Determine the (x, y) coordinate at the center of the cell enclosing the given text.  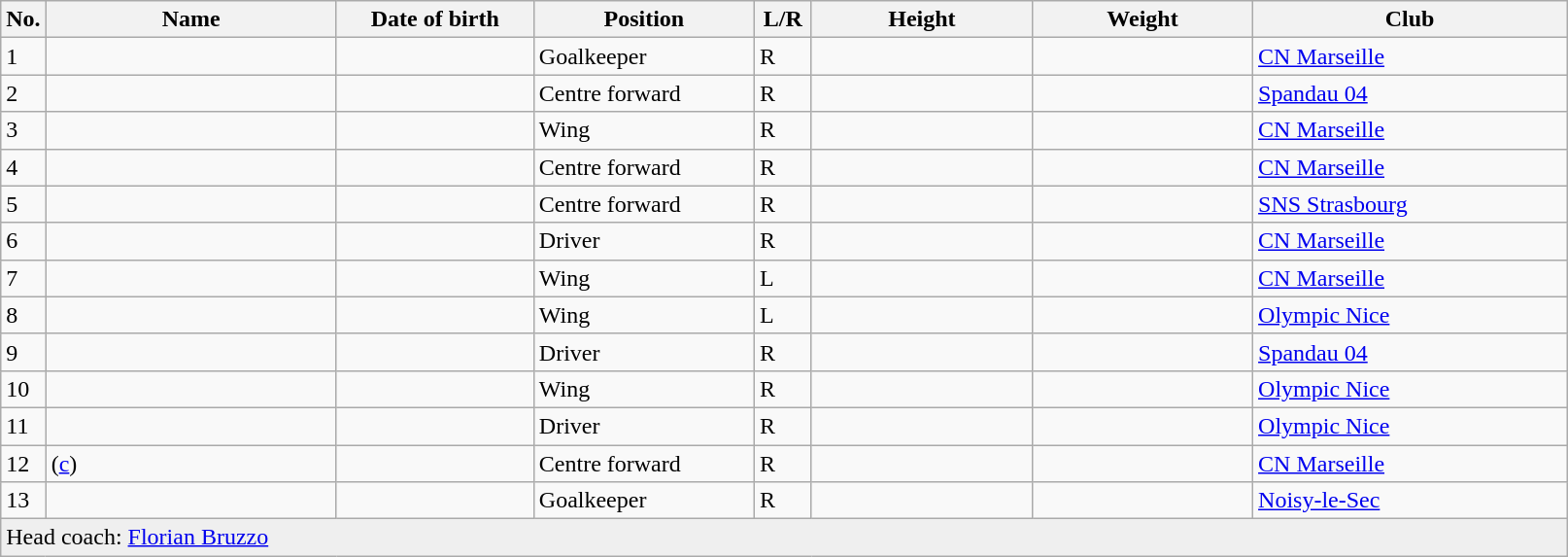
No. (23, 19)
Position (643, 19)
Date of birth (435, 19)
10 (23, 389)
7 (23, 278)
SNS Strasbourg (1411, 204)
8 (23, 315)
1 (23, 56)
Noisy-le-Sec (1411, 501)
Club (1411, 19)
5 (23, 204)
2 (23, 93)
12 (23, 464)
Height (921, 19)
6 (23, 241)
11 (23, 426)
13 (23, 501)
3 (23, 130)
4 (23, 167)
(c) (190, 464)
Head coach: Florian Bruzzo (784, 538)
Weight (1142, 19)
L/R (783, 19)
9 (23, 352)
Name (190, 19)
